For the text-containing cell, return its midpoint in (X, Y) coordinate format. 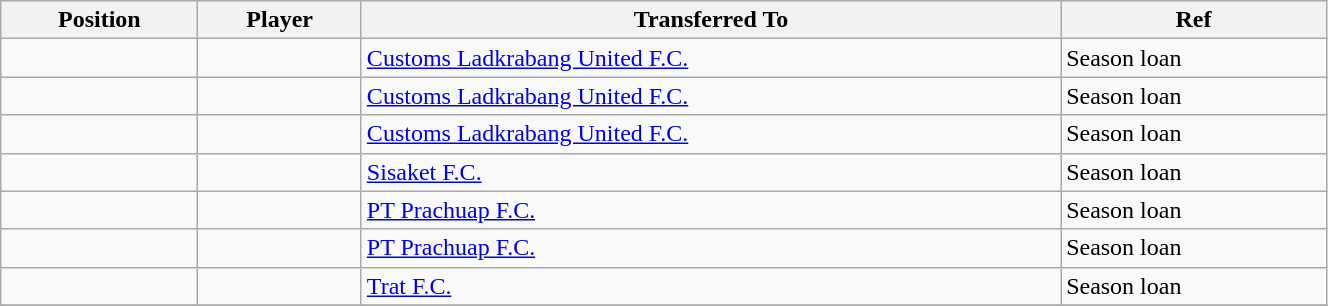
Trat F.C. (710, 286)
Position (100, 20)
Player (280, 20)
Ref (1194, 20)
Sisaket F.C. (710, 172)
Transferred To (710, 20)
